Capture the cell that displays the provided text and extract its (X, Y) central coordinate. 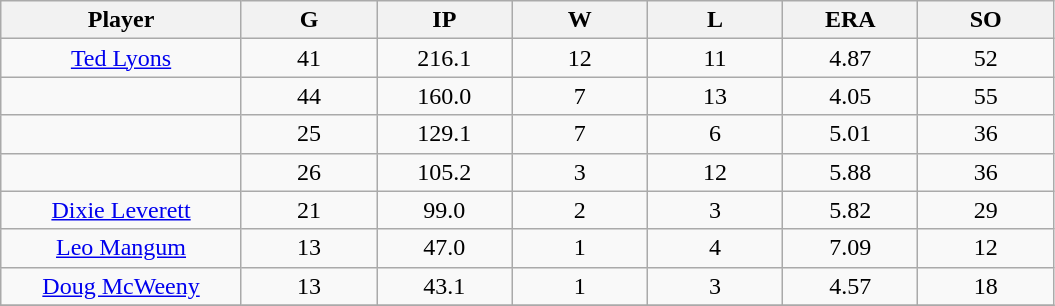
52 (986, 58)
18 (986, 286)
5.82 (850, 210)
Ted Lyons (122, 58)
5.01 (850, 134)
6 (714, 134)
4.87 (850, 58)
SO (986, 20)
11 (714, 58)
25 (308, 134)
43.1 (444, 286)
IP (444, 20)
5.88 (850, 172)
Player (122, 20)
G (308, 20)
129.1 (444, 134)
55 (986, 96)
44 (308, 96)
21 (308, 210)
47.0 (444, 248)
26 (308, 172)
99.0 (444, 210)
W (580, 20)
4.05 (850, 96)
216.1 (444, 58)
Doug McWeeny (122, 286)
105.2 (444, 172)
41 (308, 58)
29 (986, 210)
Dixie Leverett (122, 210)
L (714, 20)
160.0 (444, 96)
ERA (850, 20)
2 (580, 210)
4 (714, 248)
4.57 (850, 286)
7.09 (850, 248)
Leo Mangum (122, 248)
